From the cell containing the given text, extract its center point as [x, y] coordinate. 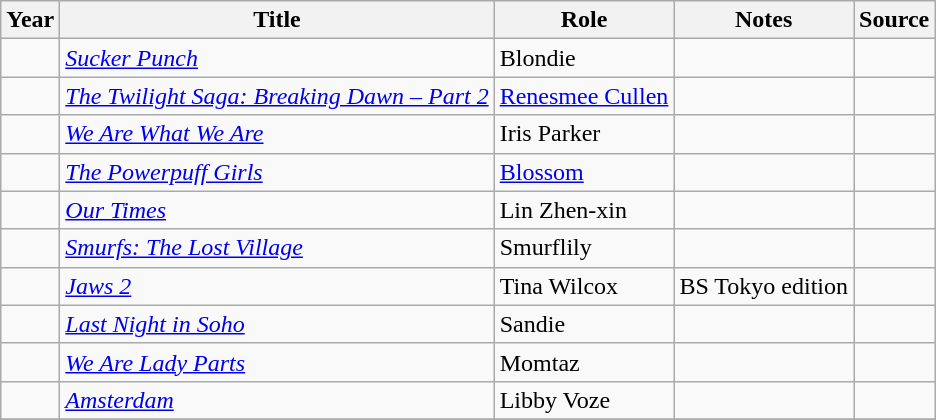
Title [277, 20]
Source [894, 20]
Tina Wilcox [584, 286]
Momtaz [584, 362]
The Twilight Saga: Breaking Dawn – Part 2 [277, 96]
Role [584, 20]
Blossom [584, 172]
Blondie [584, 58]
Year [30, 20]
Jaws 2 [277, 286]
Last Night in Soho [277, 324]
Smurfs: The Lost Village [277, 248]
BS Tokyo edition [764, 286]
Libby Voze [584, 400]
Sandie [584, 324]
Amsterdam [277, 400]
Renesmee Cullen [584, 96]
We Are What We Are [277, 134]
Our Times [277, 210]
Notes [764, 20]
Sucker Punch [277, 58]
We Are Lady Parts [277, 362]
Smurflily [584, 248]
Lin Zhen-xin [584, 210]
The Powerpuff Girls [277, 172]
Iris Parker [584, 134]
